Provide the (X, Y) coordinate of the cell's center where the given text is located.  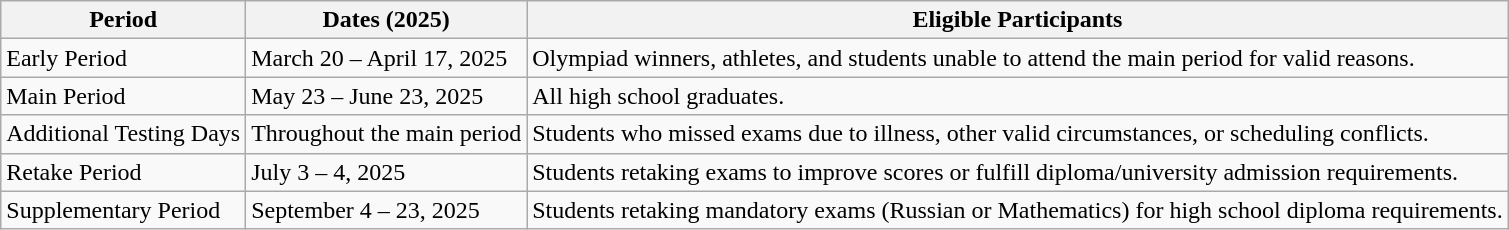
All high school graduates. (1018, 96)
Dates (2025) (386, 20)
Students retaking exams to improve scores or fulfill diploma/university admission requirements. (1018, 172)
Students retaking mandatory exams (Russian or Mathematics) for high school diploma requirements. (1018, 210)
Olympiad winners, athletes, and students unable to attend the main period for valid reasons. (1018, 58)
Students who missed exams due to illness, other valid circumstances, or scheduling conflicts. (1018, 134)
Additional Testing Days (124, 134)
Early Period (124, 58)
March 20 – April 17, 2025 (386, 58)
Supplementary Period (124, 210)
May 23 – June 23, 2025 (386, 96)
Main Period (124, 96)
July 3 – 4, 2025 (386, 172)
Period (124, 20)
September 4 – 23, 2025 (386, 210)
Retake Period (124, 172)
Eligible Participants (1018, 20)
Throughout the main period (386, 134)
